Locate the cell with the specified text and output its [X, Y] center coordinate. 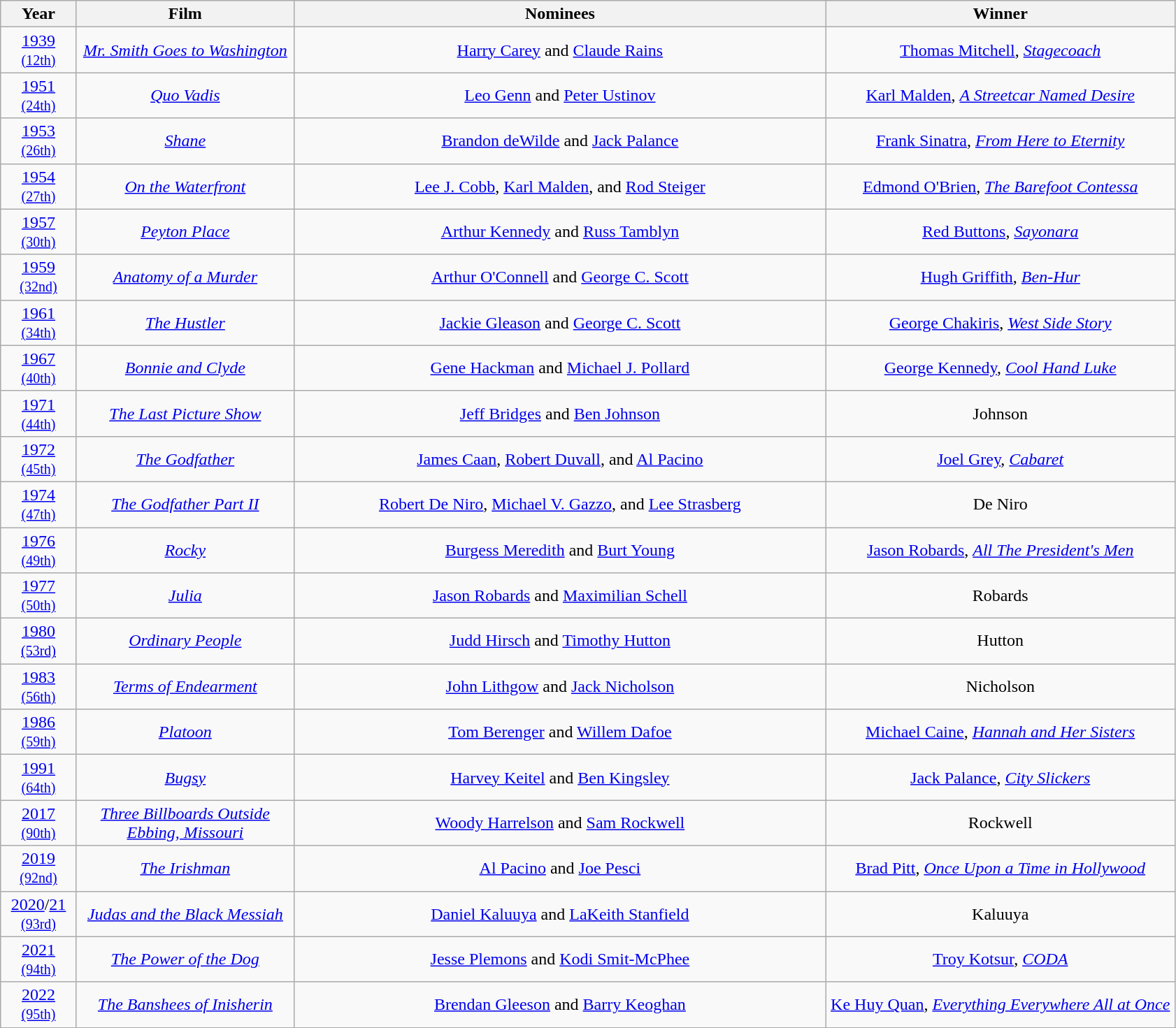
Shane [185, 141]
Joel Grey, Cabaret [1000, 458]
Platoon [185, 732]
George Kennedy, Cool Hand Luke [1000, 368]
Gene Hackman and Michael J. Pollard [559, 368]
Karl Malden, A Streetcar Named Desire [1000, 95]
1971(44th) [39, 414]
1977(50th) [39, 595]
1967(40th) [39, 368]
Johnson [1000, 414]
Harvey Keitel and Ben Kingsley [559, 777]
1974(47th) [39, 505]
John Lithgow and Jack Nicholson [559, 686]
The Banshees of Inisherin [185, 1005]
Thomas Mitchell, Stagecoach [1000, 50]
2021(94th) [39, 959]
2020/21(93rd) [39, 914]
De Niro [1000, 505]
Jeff Bridges and Ben Johnson [559, 414]
Kaluuya [1000, 914]
The Godfather Part II [185, 505]
Lee J. Cobb, Karl Malden, and Rod Steiger [559, 186]
1954(27th) [39, 186]
Julia [185, 595]
Leo Genn and Peter Ustinov [559, 95]
The Hustler [185, 323]
Edmond O'Brien, The Barefoot Contessa [1000, 186]
Year [39, 14]
Robert De Niro, Michael V. Gazzo, and Lee Strasberg [559, 505]
1951(24th) [39, 95]
George Chakiris, West Side Story [1000, 323]
Arthur O'Connell and George C. Scott [559, 277]
Burgess Meredith and Burt Young [559, 549]
Bugsy [185, 777]
Anatomy of a Murder [185, 277]
Quo Vadis [185, 95]
Jason Robards and Maximilian Schell [559, 595]
Ke Huy Quan, Everything Everywhere All at Once [1000, 1005]
The Last Picture Show [185, 414]
1959(32nd) [39, 277]
1953(26th) [39, 141]
Bonnie and Clyde [185, 368]
Red Buttons, Sayonara [1000, 232]
Hugh Griffith, Ben-Hur [1000, 277]
The Godfather [185, 458]
Rockwell [1000, 823]
Brendan Gleeson and Barry Keoghan [559, 1005]
Al Pacino and Joe Pesci [559, 868]
Judd Hirsch and Timothy Hutton [559, 642]
James Caan, Robert Duvall, and Al Pacino [559, 458]
Jason Robards, All The President's Men [1000, 549]
Jackie Gleason and George C. Scott [559, 323]
1991(64th) [39, 777]
Brandon deWilde and Jack Palance [559, 141]
Mr. Smith Goes to Washington [185, 50]
1939(12th) [39, 50]
Harry Carey and Claude Rains [559, 50]
Arthur Kennedy and Russ Tamblyn [559, 232]
Daniel Kaluuya and LaKeith Stanfield [559, 914]
Nominees [559, 14]
Nicholson [1000, 686]
Winner [1000, 14]
1972(45th) [39, 458]
Woody Harrelson and Sam Rockwell [559, 823]
Ordinary People [185, 642]
1983(56th) [39, 686]
Hutton [1000, 642]
1980(53rd) [39, 642]
Jesse Plemons and Kodi Smit-McPhee [559, 959]
1957(30th) [39, 232]
Frank Sinatra, From Here to Eternity [1000, 141]
2017(90th) [39, 823]
Brad Pitt, Once Upon a Time in Hollywood [1000, 868]
The Power of the Dog [185, 959]
Peyton Place [185, 232]
1976(49th) [39, 549]
Troy Kotsur, CODA [1000, 959]
2022(95th) [39, 1005]
On the Waterfront [185, 186]
Robards [1000, 595]
2019(92nd) [39, 868]
Terms of Endearment [185, 686]
Judas and the Black Messiah [185, 914]
1961(34th) [39, 323]
Tom Berenger and Willem Dafoe [559, 732]
Michael Caine, Hannah and Her Sisters [1000, 732]
Film [185, 14]
Rocky [185, 549]
1986(59th) [39, 732]
The Irishman [185, 868]
Three Billboards Outside Ebbing, Missouri [185, 823]
Jack Palance, City Slickers [1000, 777]
